Extract the [X, Y] coordinate from the center of the cell holding the provided text.  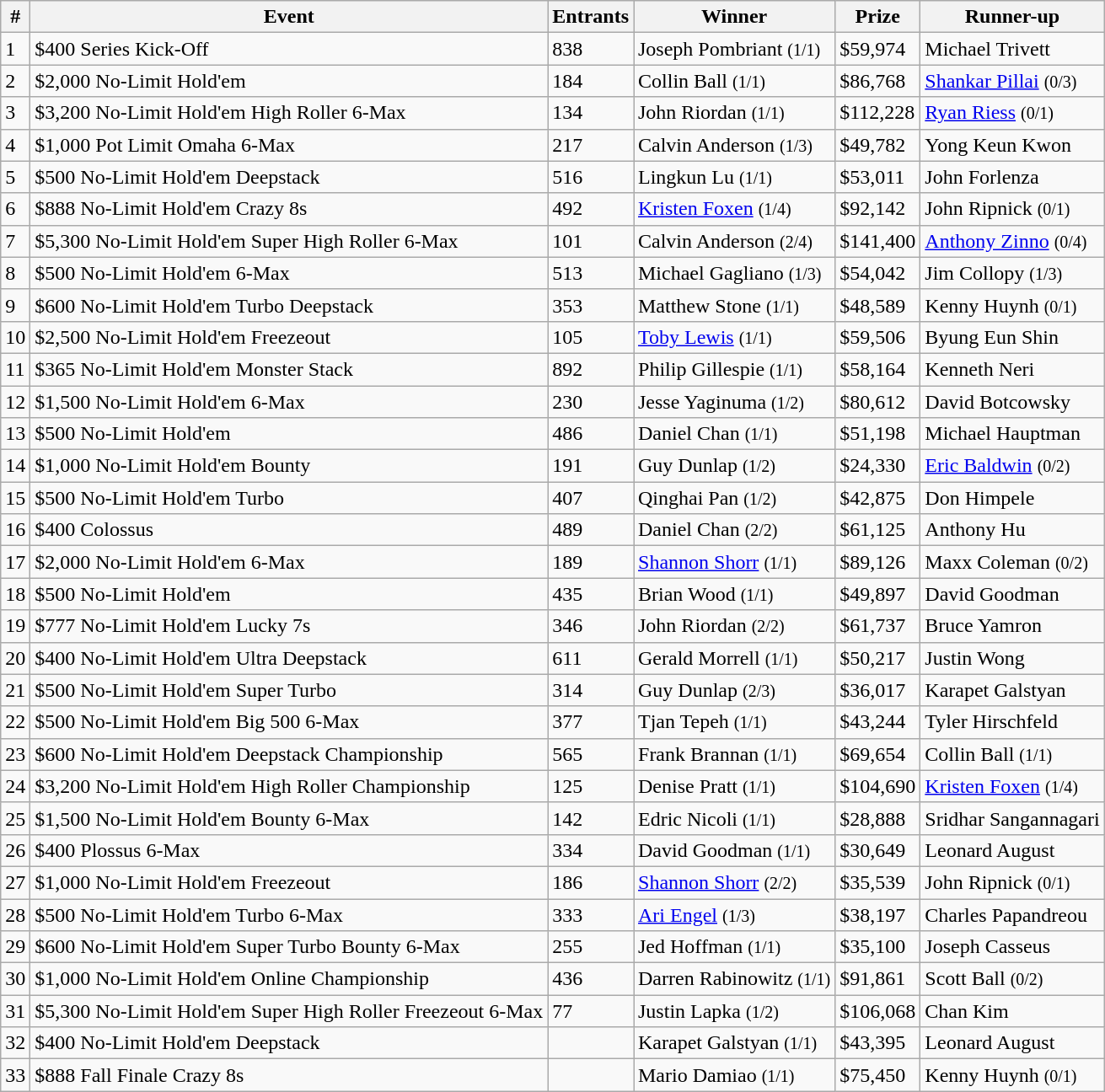
Joseph Pombriant (1/1) [735, 49]
David Goodman (1/1) [735, 850]
27 [15, 882]
$2,000 No-Limit Hold'em [289, 81]
435 [591, 594]
5 [15, 177]
$5,300 No-Limit Hold'em Super High Roller Freezeout 6-Max [289, 1011]
$28,888 [878, 818]
407 [591, 498]
Michael Hauptman [1012, 434]
$1,500 No-Limit Hold'em 6-Max [289, 402]
Event [289, 17]
24 [15, 786]
Shannon Shorr (2/2) [735, 882]
$48,589 [878, 305]
489 [591, 530]
Justin Wong [1012, 658]
838 [591, 49]
$1,000 No-Limit Hold'em Freezeout [289, 882]
$600 No-Limit Hold'em Super Turbo Bounty 6-Max [289, 947]
Calvin Anderson (1/3) [735, 145]
Maxx Coleman (0/2) [1012, 562]
$30,649 [878, 850]
$75,450 [878, 1075]
$69,654 [878, 754]
$91,861 [878, 979]
$92,142 [878, 209]
16 [15, 530]
$42,875 [878, 498]
7 [15, 241]
18 [15, 594]
$500 No-Limit Hold'em Super Turbo [289, 690]
10 [15, 337]
8 [15, 273]
Kenneth Neri [1012, 369]
$43,395 [878, 1043]
191 [591, 466]
$3,200 No-Limit Hold'em High Roller Championship [289, 786]
29 [15, 947]
486 [591, 434]
$36,017 [878, 690]
Guy Dunlap (2/3) [735, 690]
$38,197 [878, 914]
Scott Ball (0/2) [1012, 979]
15 [15, 498]
Qinghai Pan (1/2) [735, 498]
Chan Kim [1012, 1011]
Ryan Riess (0/1) [1012, 113]
Jesse Yaginuma (1/2) [735, 402]
9 [15, 305]
3 [15, 113]
Mario Damiao (1/1) [735, 1075]
$35,539 [878, 882]
$43,244 [878, 722]
Don Himpele [1012, 498]
12 [15, 402]
346 [591, 626]
$24,330 [878, 466]
Daniel Chan (2/2) [735, 530]
Shannon Shorr (1/1) [735, 562]
Gerald Morrell (1/1) [735, 658]
Joseph Casseus [1012, 947]
33 [15, 1075]
$49,897 [878, 594]
$54,042 [878, 273]
Lingkun Lu (1/1) [735, 177]
4 [15, 145]
Yong Keun Kwon [1012, 145]
David Botcowsky [1012, 402]
377 [591, 722]
436 [591, 979]
334 [591, 850]
$59,974 [878, 49]
Calvin Anderson (2/4) [735, 241]
6 [15, 209]
Guy Dunlap (1/2) [735, 466]
Michael Gagliano (1/3) [735, 273]
11 [15, 369]
$777 No-Limit Hold'em Lucky 7s [289, 626]
$53,011 [878, 177]
Anthony Zinno (0/4) [1012, 241]
26 [15, 850]
$400 Plossus 6-Max [289, 850]
Anthony Hu [1012, 530]
230 [591, 402]
184 [591, 81]
$600 No-Limit Hold'em Turbo Deepstack [289, 305]
20 [15, 658]
Sridhar Sangannagari [1012, 818]
19 [15, 626]
Prize [878, 17]
$61,125 [878, 530]
21 [15, 690]
$106,068 [878, 1011]
$500 No-Limit Hold'em Deepstack [289, 177]
Toby Lewis (1/1) [735, 337]
Daniel Chan (1/1) [735, 434]
$3,200 No-Limit Hold'em High Roller 6-Max [289, 113]
$51,198 [878, 434]
134 [591, 113]
$80,612 [878, 402]
$365 No-Limit Hold'em Monster Stack [289, 369]
14 [15, 466]
565 [591, 754]
186 [591, 882]
$500 No-Limit Hold'em Turbo 6-Max [289, 914]
Ari Engel (1/3) [735, 914]
$2,000 No-Limit Hold'em 6-Max [289, 562]
23 [15, 754]
189 [591, 562]
892 [591, 369]
Eric Baldwin (0/2) [1012, 466]
Winner [735, 17]
Frank Brannan (1/1) [735, 754]
101 [591, 241]
$400 Series Kick-Off [289, 49]
$500 No-Limit Hold'em Turbo [289, 498]
Jed Hoffman (1/1) [735, 947]
611 [591, 658]
2 [15, 81]
$61,737 [878, 626]
$86,768 [878, 81]
John Riordan (2/2) [735, 626]
31 [15, 1011]
Byung Eun Shin [1012, 337]
125 [591, 786]
Tjan Tepeh (1/1) [735, 722]
17 [15, 562]
Justin Lapka (1/2) [735, 1011]
$1,000 No-Limit Hold'em Online Championship [289, 979]
333 [591, 914]
22 [15, 722]
353 [591, 305]
Shankar Pillai (0/3) [1012, 81]
Philip Gillespie (1/1) [735, 369]
$400 No-Limit Hold'em Deepstack [289, 1043]
John Riordan (1/1) [735, 113]
32 [15, 1043]
David Goodman [1012, 594]
13 [15, 434]
$1,000 No-Limit Hold'em Bounty [289, 466]
Edric Nicoli (1/1) [735, 818]
$58,164 [878, 369]
# [15, 17]
$141,400 [878, 241]
$112,228 [878, 113]
513 [591, 273]
30 [15, 979]
105 [591, 337]
$888 No-Limit Hold'em Crazy 8s [289, 209]
492 [591, 209]
Karapet Galstyan (1/1) [735, 1043]
Brian Wood (1/1) [735, 594]
$400 No-Limit Hold'em Ultra Deepstack [289, 658]
314 [591, 690]
$35,100 [878, 947]
516 [591, 177]
$400 Colossus [289, 530]
Jim Collopy (1/3) [1012, 273]
1 [15, 49]
$50,217 [878, 658]
Runner-up [1012, 17]
Charles Papandreou [1012, 914]
$2,500 No-Limit Hold'em Freezeout [289, 337]
$49,782 [878, 145]
$1,000 Pot Limit Omaha 6-Max [289, 145]
$500 No-Limit Hold'em Big 500 6-Max [289, 722]
$1,500 No-Limit Hold'em Bounty 6-Max [289, 818]
Bruce Yamron [1012, 626]
$600 No-Limit Hold'em Deepstack Championship [289, 754]
Denise Pratt (1/1) [735, 786]
77 [591, 1011]
255 [591, 947]
Entrants [591, 17]
142 [591, 818]
$500 No-Limit Hold'em 6-Max [289, 273]
Darren Rabinowitz (1/1) [735, 979]
Tyler Hirschfeld [1012, 722]
Michael Trivett [1012, 49]
28 [15, 914]
$5,300 No-Limit Hold'em Super High Roller 6-Max [289, 241]
John Forlenza [1012, 177]
Karapet Galstyan [1012, 690]
$89,126 [878, 562]
$104,690 [878, 786]
25 [15, 818]
217 [591, 145]
$59,506 [878, 337]
$888 Fall Finale Crazy 8s [289, 1075]
Matthew Stone (1/1) [735, 305]
